Find where the given text appears and provide that cell's center as [X, Y] coordinate. 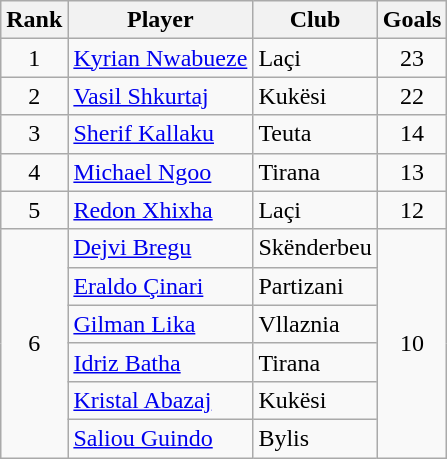
Sherif Kallaku [160, 134]
Idriz Batha [160, 362]
Kristal Abazaj [160, 400]
10 [412, 343]
Saliou Guindo [160, 438]
Rank [34, 20]
Dejvi Bregu [160, 248]
14 [412, 134]
Eraldo Çinari [160, 286]
Michael Ngoo [160, 172]
Teuta [315, 134]
13 [412, 172]
Club [315, 20]
Kyrian Nwabueze [160, 58]
Partizani [315, 286]
Player [160, 20]
Gilman Lika [160, 324]
Skënderbeu [315, 248]
Redon Xhixha [160, 210]
1 [34, 58]
5 [34, 210]
2 [34, 96]
Vllaznia [315, 324]
4 [34, 172]
Vasil Shkurtaj [160, 96]
3 [34, 134]
Goals [412, 20]
12 [412, 210]
6 [34, 343]
Bylis [315, 438]
22 [412, 96]
23 [412, 58]
